Detect which cell encompasses the target text, then output its (x, y) center coordinate. 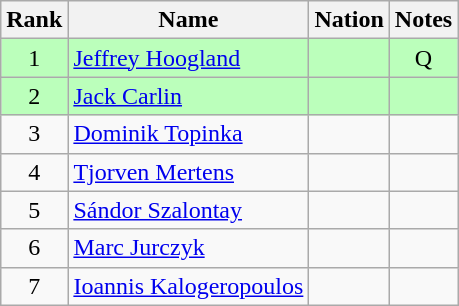
Notes (423, 20)
Tjorven Mertens (188, 172)
Sándor Szalontay (188, 210)
Marc Jurczyk (188, 248)
Dominik Topinka (188, 134)
7 (34, 286)
Name (188, 20)
Jeffrey Hoogland (188, 58)
Q (423, 58)
6 (34, 248)
5 (34, 210)
Rank (34, 20)
Jack Carlin (188, 96)
3 (34, 134)
1 (34, 58)
2 (34, 96)
4 (34, 172)
Ioannis Kalogeropoulos (188, 286)
Nation (349, 20)
